Detect which cell encompasses the target text, then output its (X, Y) center coordinate. 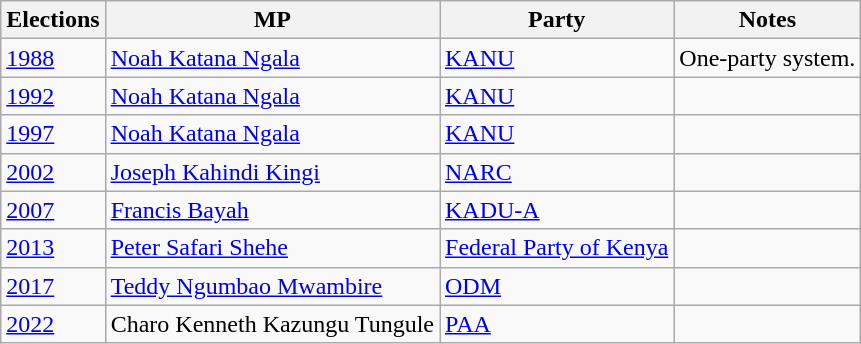
MP (272, 20)
Elections (53, 20)
1992 (53, 96)
1997 (53, 134)
2017 (53, 286)
NARC (557, 172)
2002 (53, 172)
Peter Safari Shehe (272, 248)
Federal Party of Kenya (557, 248)
Party (557, 20)
2007 (53, 210)
Joseph Kahindi Kingi (272, 172)
Notes (768, 20)
1988 (53, 58)
One-party system. (768, 58)
KADU-A (557, 210)
PAA (557, 324)
2022 (53, 324)
Teddy Ngumbao Mwambire (272, 286)
2013 (53, 248)
Francis Bayah (272, 210)
Charo Kenneth Kazungu Tungule (272, 324)
ODM (557, 286)
